Detect which cell encompasses the target text, then output its (X, Y) center coordinate. 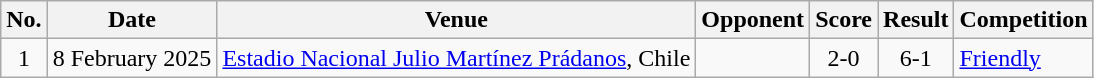
Competition (1024, 20)
2-0 (844, 58)
6-1 (916, 58)
1 (24, 58)
Opponent (753, 20)
Venue (456, 20)
Date (132, 20)
No. (24, 20)
Result (916, 20)
Friendly (1024, 58)
8 February 2025 (132, 58)
Score (844, 20)
Estadio Nacional Julio Martínez Prádanos, Chile (456, 58)
